Identify which cell holds the provided text, then report its [X, Y] central coordinate. 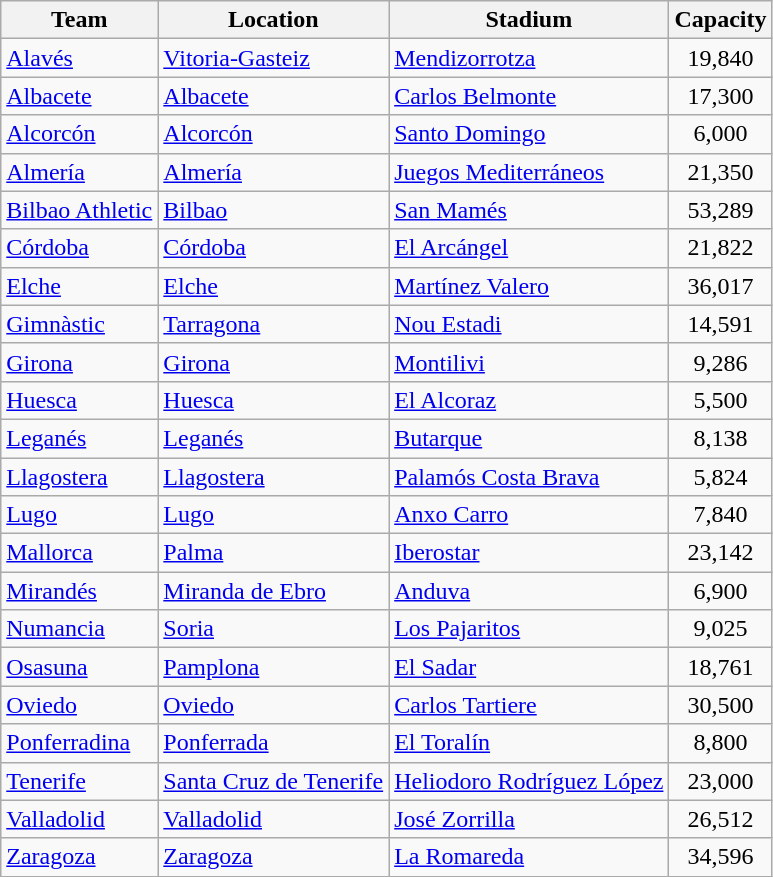
19,840 [720, 58]
La Romareda [529, 857]
Stadium [529, 20]
14,591 [720, 324]
Carlos Belmonte [529, 96]
53,289 [720, 210]
Heliodoro Rodríguez López [529, 781]
Mendizorrotza [529, 58]
Los Pajaritos [529, 629]
Santa Cruz de Tenerife [274, 781]
Location [274, 20]
El Arcángel [529, 248]
Bilbao Athletic [80, 210]
Juegos Mediterráneos [529, 172]
Tarragona [274, 324]
34,596 [720, 857]
Palamós Costa Brava [529, 477]
Montilivi [529, 362]
Mirandés [80, 591]
7,840 [720, 515]
Ponferrada [274, 743]
6,900 [720, 591]
8,800 [720, 743]
18,761 [720, 667]
9,286 [720, 362]
Soria [274, 629]
San Mamés [529, 210]
Alavés [80, 58]
23,142 [720, 553]
21,822 [720, 248]
26,512 [720, 819]
Capacity [720, 20]
Ponferradina [80, 743]
17,300 [720, 96]
El Alcoraz [529, 400]
Vitoria-Gasteiz [274, 58]
Miranda de Ebro [274, 591]
Gimnàstic [80, 324]
Iberostar [529, 553]
Anduva [529, 591]
Team [80, 20]
Santo Domingo [529, 134]
9,025 [720, 629]
Pamplona [274, 667]
Tenerife [80, 781]
Osasuna [80, 667]
José Zorrilla [529, 819]
Mallorca [80, 553]
Carlos Tartiere [529, 705]
5,500 [720, 400]
30,500 [720, 705]
Palma [274, 553]
El Toralín [529, 743]
Bilbao [274, 210]
23,000 [720, 781]
6,000 [720, 134]
Numancia [80, 629]
Martínez Valero [529, 286]
Butarque [529, 438]
36,017 [720, 286]
5,824 [720, 477]
8,138 [720, 438]
Anxo Carro [529, 515]
21,350 [720, 172]
Nou Estadi [529, 324]
El Sadar [529, 667]
